Find where the given text appears and provide that cell's center as (X, Y) coordinate. 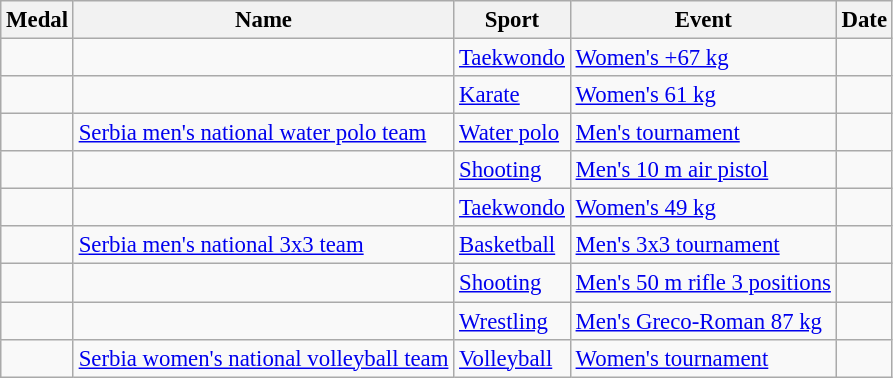
Serbia women's national volleyball team (263, 358)
Event (703, 20)
Serbia men's national water polo team (263, 133)
Wrestling (512, 321)
Water polo (512, 133)
Women's 61 kg (703, 95)
Sport (512, 20)
Serbia men's national 3x3 team (263, 245)
Men's tournament (703, 133)
Date (864, 20)
Women's +67 kg (703, 58)
Men's 3x3 tournament (703, 245)
Men's 10 m air pistol (703, 170)
Karate (512, 95)
Basketball (512, 245)
Women's 49 kg (703, 208)
Volleyball (512, 358)
Name (263, 20)
Women's tournament (703, 358)
Men's 50 m rifle 3 positions (703, 283)
Men's Greco-Roman 87 kg (703, 321)
Medal (38, 20)
